Return the [X, Y] coordinate for the center point of the cell that contains the specified text.  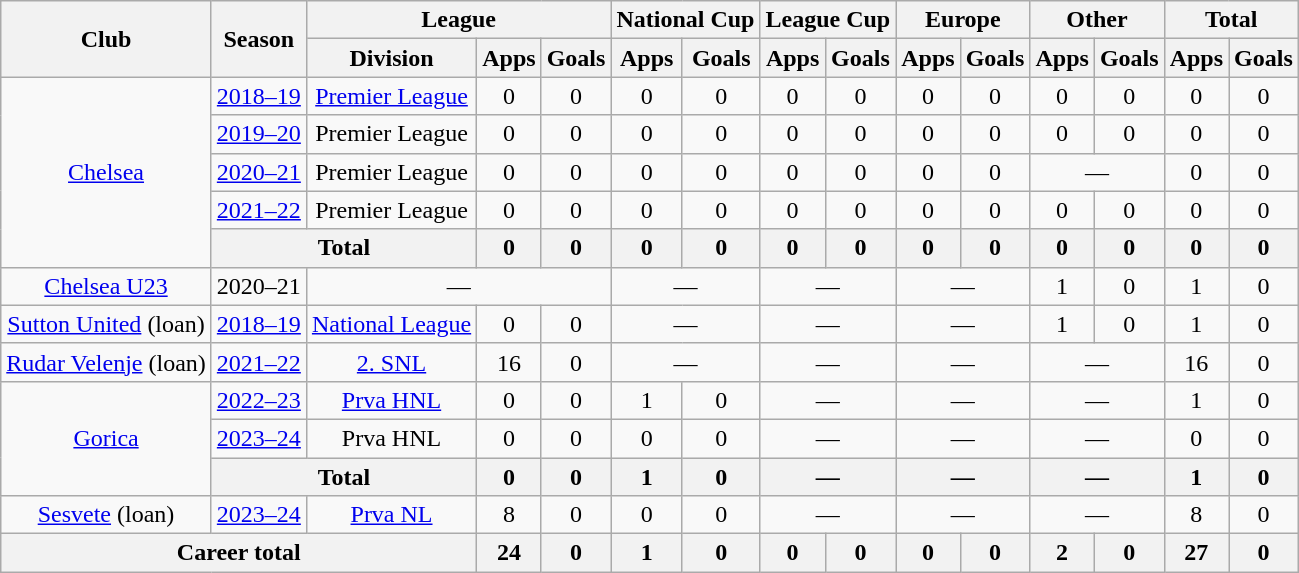
Career total [239, 553]
Gorica [106, 438]
Rudar Velenje (loan) [106, 362]
Sesvete (loan) [106, 515]
2022–23 [258, 400]
2. SNL [391, 362]
Division [391, 58]
Sutton United (loan) [106, 324]
Club [106, 39]
Chelsea U23 [106, 286]
2 [1062, 553]
Other [1097, 20]
National Cup [686, 20]
27 [1196, 553]
Europe [963, 20]
2019–20 [258, 134]
League [458, 20]
Prva NL [391, 515]
National League [391, 324]
24 [509, 553]
League Cup [828, 20]
Chelsea [106, 172]
Season [258, 39]
